Identify which cell holds the provided text, then report its (x, y) central coordinate. 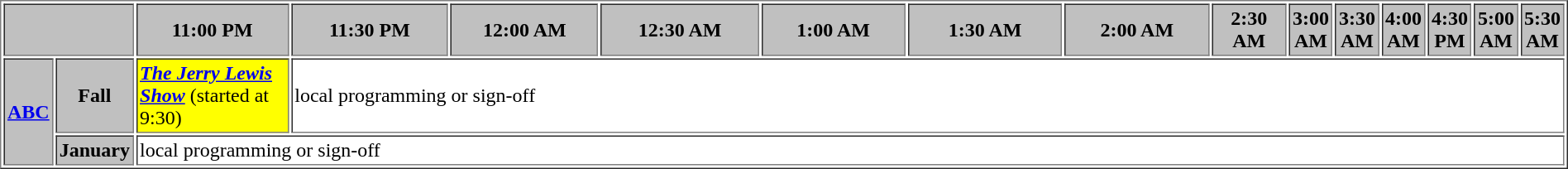
1:30 AM (986, 30)
2:00 AM (1136, 30)
4:30 PM (1449, 30)
12:00 AM (524, 30)
12:30 AM (680, 30)
ABC (28, 111)
The Jerry Lewis Show (started at 9:30) (213, 95)
4:00 AM (1403, 30)
5:00 AM (1495, 30)
3:00 AM (1310, 30)
January (94, 151)
Fall (94, 95)
3:30 AM (1356, 30)
5:30 AM (1542, 30)
2:30 AM (1249, 30)
11:30 PM (370, 30)
11:00 PM (213, 30)
1:00 AM (834, 30)
